Find where the given text appears and provide that cell's center as [x, y] coordinate. 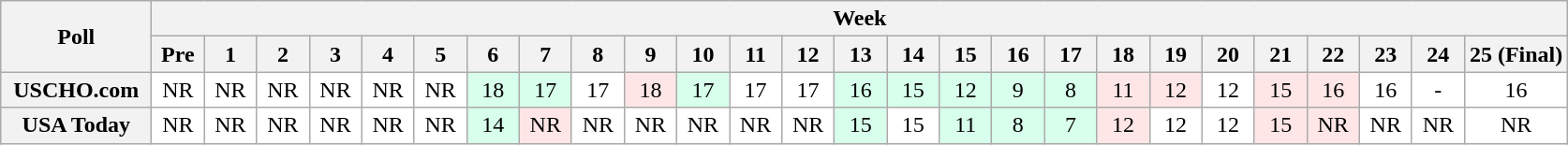
5 [440, 54]
- [1438, 90]
25 (Final) [1516, 54]
21 [1280, 54]
4 [388, 54]
22 [1333, 54]
3 [335, 54]
20 [1228, 54]
2 [283, 54]
6 [493, 54]
USA Today [77, 125]
13 [861, 54]
23 [1385, 54]
Week [860, 19]
Poll [77, 36]
10 [703, 54]
USCHO.com [77, 90]
24 [1438, 54]
1 [230, 54]
19 [1176, 54]
Pre [178, 54]
